Locate the cell with the specified text and output its (X, Y) center coordinate. 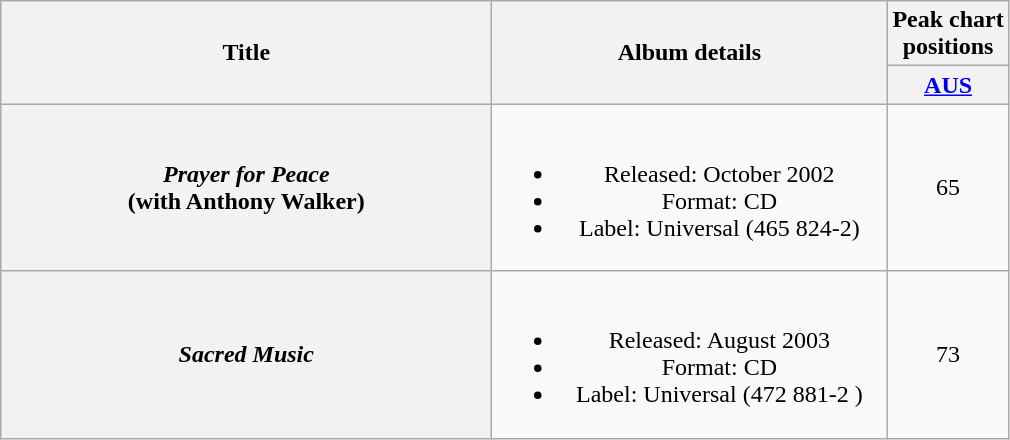
Sacred Music (246, 354)
AUS (948, 85)
65 (948, 188)
Album details (690, 52)
Prayer for Peace (with Anthony Walker) (246, 188)
Released: August 2003Format: CDLabel: Universal (472 881-2 ) (690, 354)
Peak chartpositions (948, 34)
Title (246, 52)
Released: October 2002Format: CDLabel: Universal (465 824-2) (690, 188)
73 (948, 354)
